Capture the cell that displays the provided text and extract its (x, y) central coordinate. 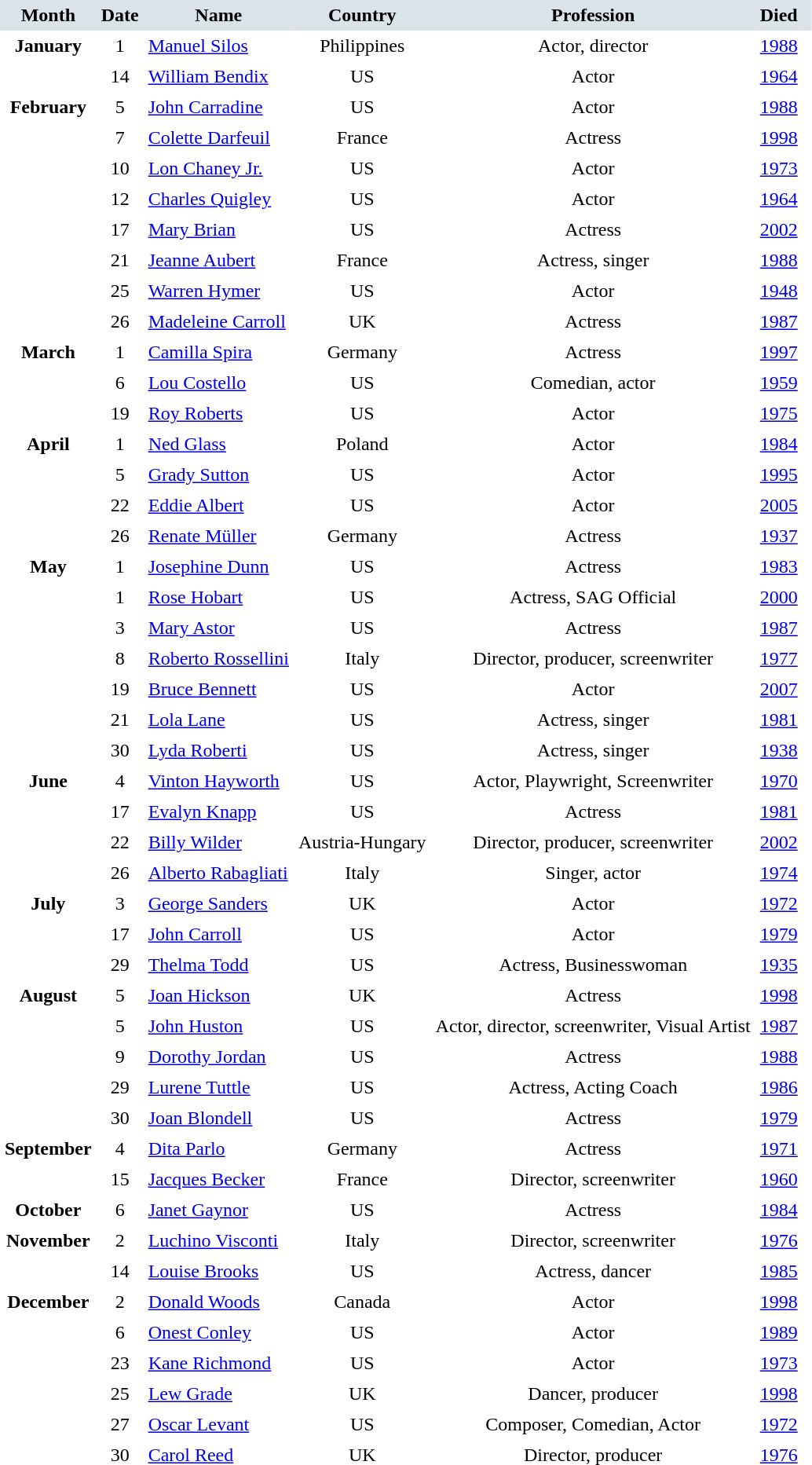
June (49, 827)
1986 (779, 1087)
Actress, Businesswoman (594, 965)
Actress, Acting Coach (594, 1087)
Died (779, 16)
Date (120, 16)
Actor, director (594, 46)
Lyda Roberti (218, 751)
Thelma Todd (218, 965)
February (49, 214)
Poland (363, 445)
23 (120, 1364)
Lurene Tuttle (218, 1087)
15 (120, 1180)
27 (120, 1425)
Madeleine Carroll (218, 322)
Mary Astor (218, 628)
Actor, Playwright, Screenwriter (594, 781)
George Sanders (218, 903)
1938 (779, 751)
Roy Roberts (218, 413)
October (49, 1210)
1948 (779, 291)
8 (120, 658)
9 (120, 1057)
Alberto Rabagliati (218, 874)
Actress, SAG Official (594, 597)
7 (120, 138)
July (49, 935)
1997 (779, 352)
Evalyn Knapp (218, 812)
Jacques Becker (218, 1180)
Dita Parlo (218, 1148)
Roberto Rossellini (218, 658)
March (49, 383)
1971 (779, 1148)
Janet Gaynor (218, 1210)
2000 (779, 597)
Louise Brooks (218, 1271)
Composer, Comedian, Actor (594, 1425)
Actor, director, screenwriter, Visual Artist (594, 1026)
1970 (779, 781)
Kane Richmond (218, 1364)
Actress, dancer (594, 1271)
May (49, 658)
1975 (779, 413)
Mary Brian (218, 229)
Josephine Dunn (218, 567)
Donald Woods (218, 1302)
Vinton Hayworth (218, 781)
Rose Hobart (218, 597)
1983 (779, 567)
Philippines (363, 46)
Onest Conley (218, 1332)
1935 (779, 965)
Comedian, actor (594, 383)
William Bendix (218, 77)
Bruce Bennett (218, 690)
Month (49, 16)
Joan Hickson (218, 996)
August (49, 1057)
1976 (779, 1241)
Canada (363, 1302)
Renate Müller (218, 536)
John Carradine (218, 107)
Luchino Visconti (218, 1241)
Billy Wilder (218, 842)
Joan Blondell (218, 1119)
Camilla Spira (218, 352)
Lon Chaney Jr. (218, 168)
1995 (779, 474)
12 (120, 200)
1937 (779, 536)
November (49, 1256)
John Huston (218, 1026)
Singer, actor (594, 874)
Country (363, 16)
Lew Grade (218, 1394)
Dorothy Jordan (218, 1057)
1985 (779, 1271)
John Carroll (218, 935)
January (49, 61)
Eddie Albert (218, 506)
1974 (779, 874)
Profession (594, 16)
September (49, 1164)
Lola Lane (218, 720)
Ned Glass (218, 445)
Austria-Hungary (363, 842)
Charles Quigley (218, 200)
Colette Darfeuil (218, 138)
1977 (779, 658)
April (49, 490)
1989 (779, 1332)
1960 (779, 1180)
2005 (779, 506)
2007 (779, 690)
Oscar Levant (218, 1425)
Grady Sutton (218, 474)
Manuel Silos (218, 46)
Lou Costello (218, 383)
Dancer, producer (594, 1394)
10 (120, 168)
Warren Hymer (218, 291)
Jeanne Aubert (218, 261)
1959 (779, 383)
Name (218, 16)
